Pinpoint the cell where the given text exists, returning its [x, y] midpoint coordinate. 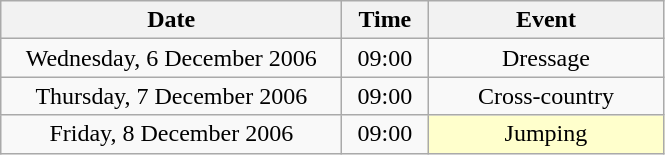
Jumping [546, 134]
Event [546, 20]
Wednesday, 6 December 2006 [172, 58]
Time [385, 20]
Friday, 8 December 2006 [172, 134]
Date [172, 20]
Cross-country [546, 96]
Thursday, 7 December 2006 [172, 96]
Dressage [546, 58]
